Scan for the cell matching the given text and deliver its [x, y] coordinate at center. 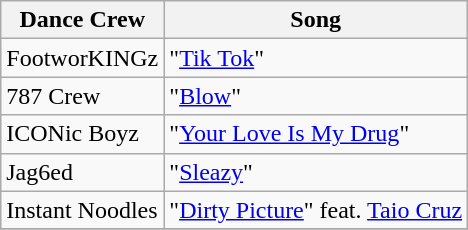
787 Crew [82, 96]
ICONic Boyz [82, 134]
"Dirty Picture" feat. Taio Cruz [316, 210]
FootworKINGz [82, 58]
Dance Crew [82, 20]
Jag6ed [82, 172]
"Blow" [316, 96]
Song [316, 20]
"Sleazy" [316, 172]
Instant Noodles [82, 210]
"Your Love Is My Drug" [316, 134]
"Tik Tok" [316, 58]
